Detect which cell encompasses the target text, then output its (x, y) center coordinate. 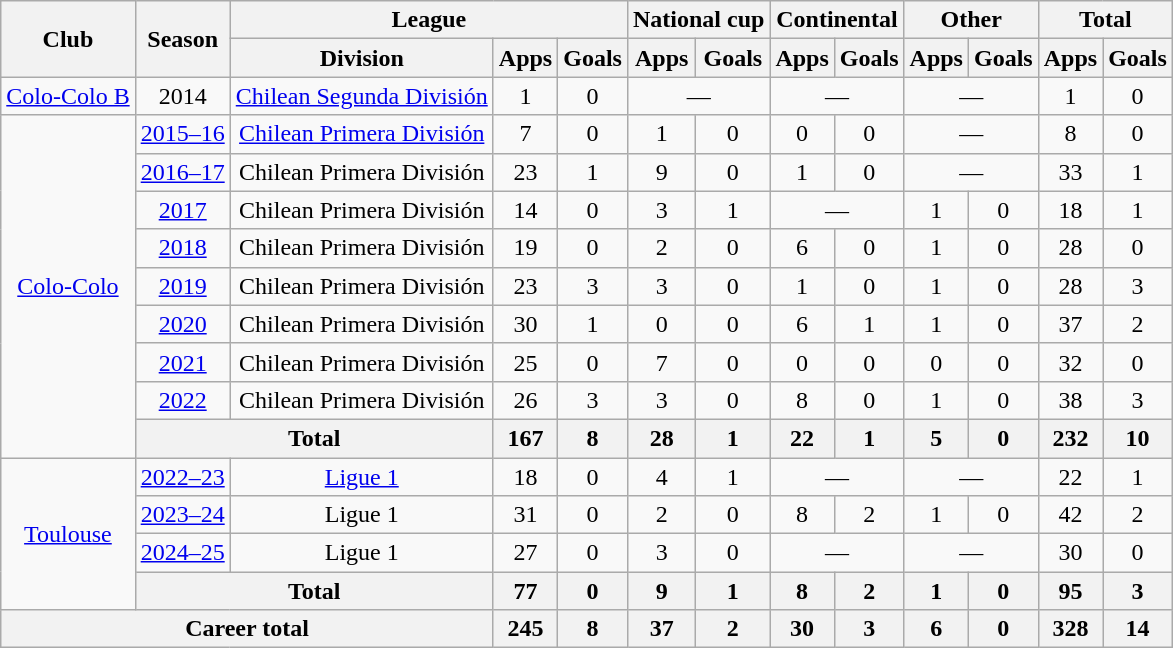
Season (182, 39)
2020 (182, 324)
42 (1070, 515)
Club (68, 39)
26 (525, 400)
25 (525, 362)
2014 (182, 96)
33 (1070, 172)
2021 (182, 362)
232 (1070, 438)
Chilean Segunda División (362, 96)
2022 (182, 400)
Other (971, 20)
5 (936, 438)
2023–24 (182, 515)
167 (525, 438)
2019 (182, 286)
95 (1070, 591)
Colo-Colo (68, 286)
2017 (182, 210)
2018 (182, 248)
19 (525, 248)
2016–17 (182, 172)
245 (525, 629)
Toulouse (68, 534)
League (428, 20)
27 (525, 553)
Career total (248, 629)
2015–16 (182, 134)
Division (362, 58)
4 (661, 477)
2024–25 (182, 553)
Continental (837, 20)
38 (1070, 400)
77 (525, 591)
10 (1138, 438)
32 (1070, 362)
2022–23 (182, 477)
328 (1070, 629)
31 (525, 515)
Colo-Colo B (68, 96)
National cup (698, 20)
